Search for the cell housing the specified text and yield its [X, Y] center coordinate. 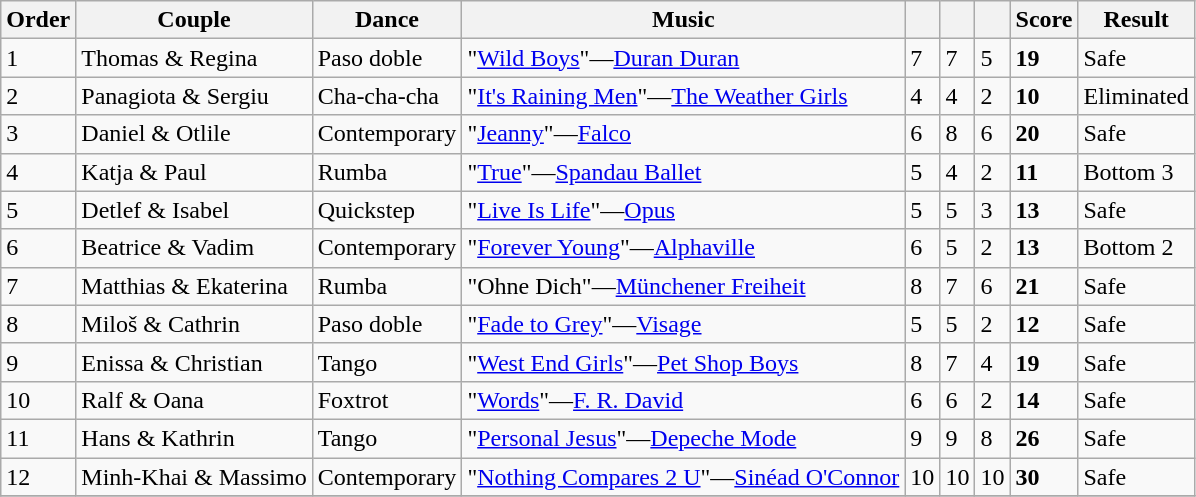
Couple [194, 20]
1 [38, 58]
21 [1044, 286]
14 [1044, 400]
Score [1044, 20]
Cha-cha-cha [387, 96]
"Wild Boys"—Duran Duran [684, 58]
"Nothing Compares 2 U"—Sinéad O'Connor [684, 477]
Hans & Kathrin [194, 438]
Eliminated [1136, 96]
"Live Is Life"—Opus [684, 210]
Bottom 3 [1136, 172]
Miloš & Cathrin [194, 324]
"Fade to Grey"—Visage [684, 324]
"West End Girls"—Pet Shop Boys [684, 362]
26 [1044, 438]
Matthias & Ekaterina [194, 286]
20 [1044, 134]
Dance [387, 20]
Foxtrot [387, 400]
Katja & Paul [194, 172]
Music [684, 20]
Daniel & Otlile [194, 134]
"Jeanny"—Falco [684, 134]
Beatrice & Vadim [194, 248]
"Forever Young"—Alphaville [684, 248]
30 [1044, 477]
Bottom 2 [1136, 248]
Result [1136, 20]
"Ohne Dich"—Münchener Freiheit [684, 286]
"True"—Spandau Ballet [684, 172]
"Words"—F. R. David [684, 400]
Enissa & Christian [194, 362]
Minh-Khai & Massimo [194, 477]
"It's Raining Men"—The Weather Girls [684, 96]
Panagiota & Sergiu [194, 96]
"Personal Jesus"—Depeche Mode [684, 438]
Order [38, 20]
Ralf & Oana [194, 400]
Quickstep [387, 210]
Thomas & Regina [194, 58]
Detlef & Isabel [194, 210]
